Extract the [X, Y] coordinate from the center of the cell holding the provided text.  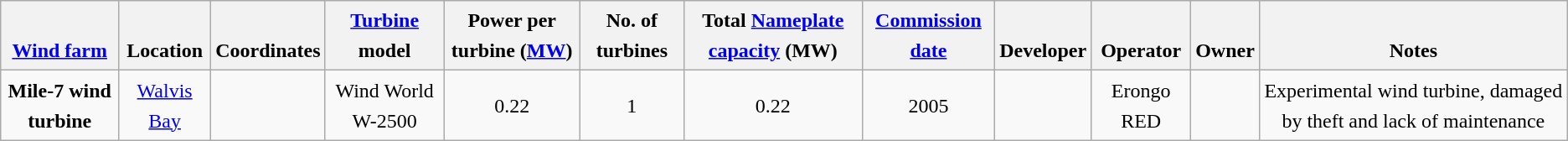
Coordinates [268, 35]
Wind World W-2500 [384, 106]
Commission date [928, 35]
Location [165, 35]
Owner [1225, 35]
Power per turbine (MW) [512, 35]
Total Nameplate capacity (MW) [774, 35]
1 [632, 106]
Experimental wind turbine, damaged by theft and lack of maintenance [1413, 106]
2005 [928, 106]
No. of turbines [632, 35]
Walvis Bay [165, 106]
Developer [1044, 35]
Erongo RED [1141, 106]
Operator [1141, 35]
Wind farm [60, 35]
Notes [1413, 35]
Mile-7 wind turbine [60, 106]
Turbine model [384, 35]
